Determine the [X, Y] coordinate at the center of the cell enclosing the given text.  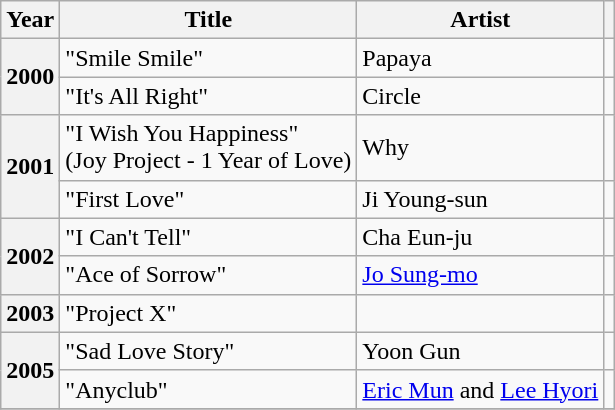
2000 [30, 77]
2003 [30, 313]
Cha Eun-ju [480, 237]
Jo Sung-mo [480, 275]
2005 [30, 370]
Why [480, 148]
2002 [30, 256]
2001 [30, 166]
"Sad Love Story" [208, 351]
"Anyclub" [208, 389]
Eric Mun and Lee Hyori [480, 389]
Year [30, 20]
Artist [480, 20]
"First Love" [208, 199]
"Smile Smile" [208, 58]
"Ace of Sorrow" [208, 275]
"I Wish You Happiness" (Joy Project - 1 Year of Love) [208, 148]
Circle [480, 96]
Papaya [480, 58]
Title [208, 20]
"Project X" [208, 313]
"It's All Right" [208, 96]
Ji Young-sun [480, 199]
"I Can't Tell" [208, 237]
Yoon Gun [480, 351]
